Return the (x, y) coordinate for the center point of the cell that contains the specified text.  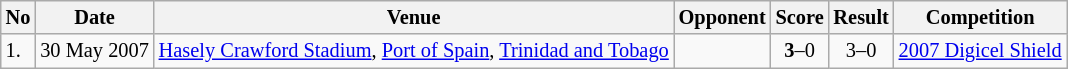
1. (18, 51)
Date (94, 17)
Result (862, 17)
No (18, 17)
Venue (414, 17)
Competition (980, 17)
Opponent (722, 17)
Hasely Crawford Stadium, Port of Spain, Trinidad and Tobago (414, 51)
30 May 2007 (94, 51)
Score (800, 17)
2007 Digicel Shield (980, 51)
